Search for the cell housing the specified text and yield its [X, Y] center coordinate. 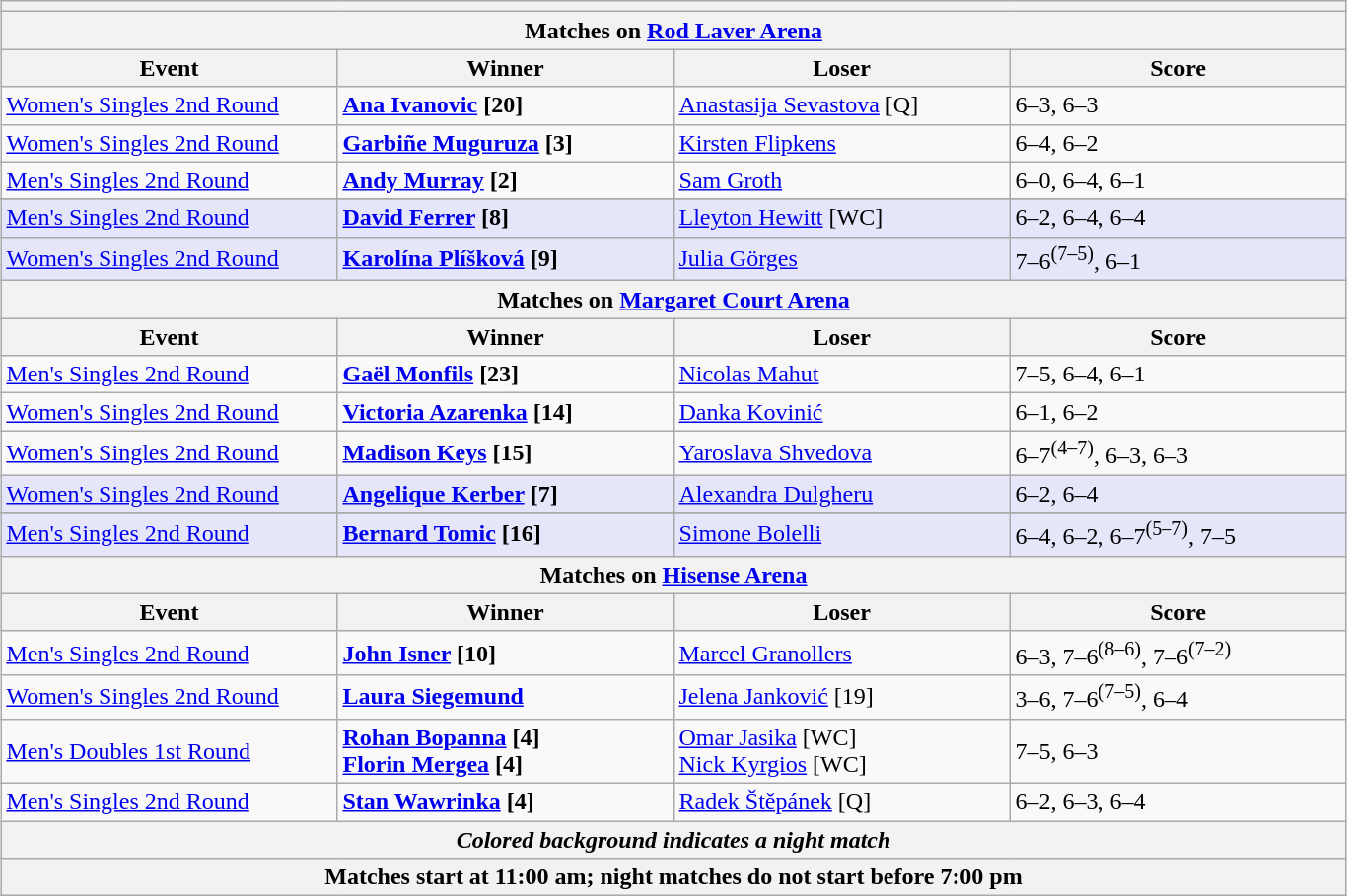
6–0, 6–4, 6–1 [1177, 180]
6–2, 6–4, 6–4 [1177, 218]
6–2, 6–4 [1177, 494]
Bernard Tomic [16] [505, 534]
6–4, 6–2 [1177, 143]
Julia Görges [842, 258]
Matches start at 11:00 am; night matches do not start before 7:00 pm [673, 877]
Colored background indicates a night match [673, 840]
6–2, 6–3, 6–4 [1177, 801]
6–4, 6–2, 6–7(5–7), 7–5 [1177, 534]
Omar Jasika [WC] Nick Kyrgios [WC] [842, 751]
7–5, 6–4, 6–1 [1177, 375]
Victoria Azarenka [14] [505, 412]
Rohan Bopanna [4] Florin Mergea [4] [505, 751]
Laura Siegemund [505, 698]
6–1, 6–2 [1177, 412]
Men's Doubles 1st Round [170, 751]
Matches on Hisense Arena [673, 575]
David Ferrer [8] [505, 218]
Anastasija Sevastova [Q] [842, 105]
John Isner [10] [505, 653]
Angelique Kerber [7] [505, 494]
Karolína Plíšková [9] [505, 258]
Kirsten Flipkens [842, 143]
Matches on Margaret Court Arena [673, 300]
Sam Groth [842, 180]
3–6, 7–6(7–5), 6–4 [1177, 698]
Jelena Janković [19] [842, 698]
7–5, 6–3 [1177, 751]
6–7(4–7), 6–3, 6–3 [1177, 453]
Danka Kovinić [842, 412]
7–6(7–5), 6–1 [1177, 258]
Radek Štěpánek [Q] [842, 801]
Yaroslava Shvedova [842, 453]
Andy Murray [2] [505, 180]
Marcel Granollers [842, 653]
Matches on Rod Laver Arena [673, 31]
Lleyton Hewitt [WC] [842, 218]
Simone Bolelli [842, 534]
Gaël Monfils [23] [505, 375]
Ana Ivanovic [20] [505, 105]
Nicolas Mahut [842, 375]
6–3, 6–3 [1177, 105]
Stan Wawrinka [4] [505, 801]
Garbiñe Muguruza [3] [505, 143]
Alexandra Dulgheru [842, 494]
Madison Keys [15] [505, 453]
6–3, 7–6(8–6), 7–6(7–2) [1177, 653]
